From the cell containing the given text, extract its center point as (x, y) coordinate. 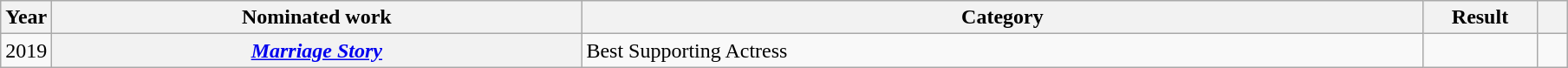
Nominated work (317, 17)
2019 (26, 51)
Category (1002, 17)
Result (1480, 17)
Best Supporting Actress (1002, 51)
Marriage Story (317, 51)
Year (26, 17)
